Extract the (x, y) coordinate from the center of the cell holding the provided text.  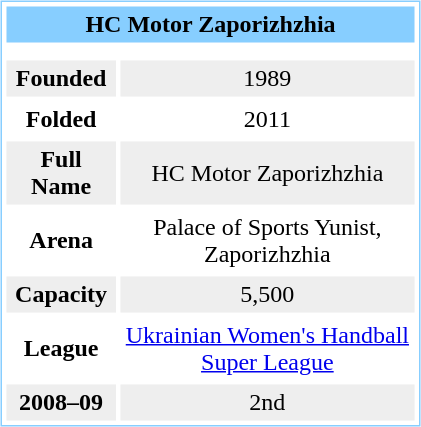
Founded (60, 78)
2nd (267, 402)
2011 (267, 119)
Full Name (60, 174)
1989 (267, 78)
League (60, 348)
Capacity (60, 294)
Folded (60, 119)
Palace of Sports Yunist, Zaporizhzhia (267, 240)
2008–09 (60, 402)
5,500 (267, 294)
Arena (60, 240)
Ukrainian Women's Handball Super League (267, 348)
